For the text-containing cell, return its midpoint in (X, Y) coordinate format. 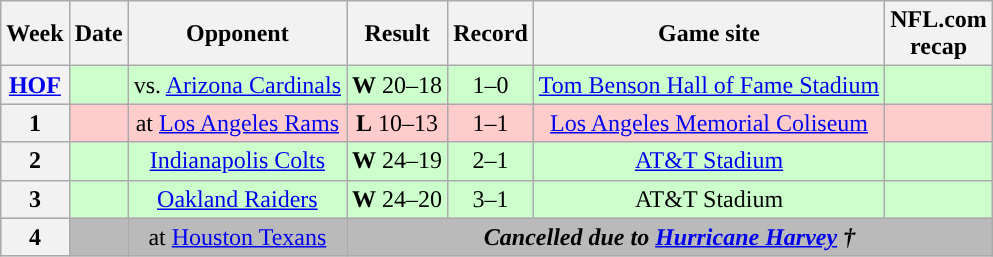
L 10–13 (398, 123)
at Los Angeles Rams (237, 123)
1–1 (491, 123)
Date (98, 34)
2–1 (491, 161)
Week (35, 34)
1–0 (491, 85)
3–1 (491, 199)
Oakland Raiders (237, 199)
Cancelled due to Hurricane Harvey † (670, 237)
at Houston Texans (237, 237)
1 (35, 123)
HOF (35, 85)
NFL.comrecap (939, 34)
Los Angeles Memorial Coliseum (708, 123)
4 (35, 237)
2 (35, 161)
vs. Arizona Cardinals (237, 85)
Record (491, 34)
Game site (708, 34)
W 24–19 (398, 161)
Result (398, 34)
3 (35, 199)
W 24–20 (398, 199)
W 20–18 (398, 85)
Tom Benson Hall of Fame Stadium (708, 85)
Opponent (237, 34)
Indianapolis Colts (237, 161)
